Find where the given text appears and provide that cell's center as [X, Y] coordinate. 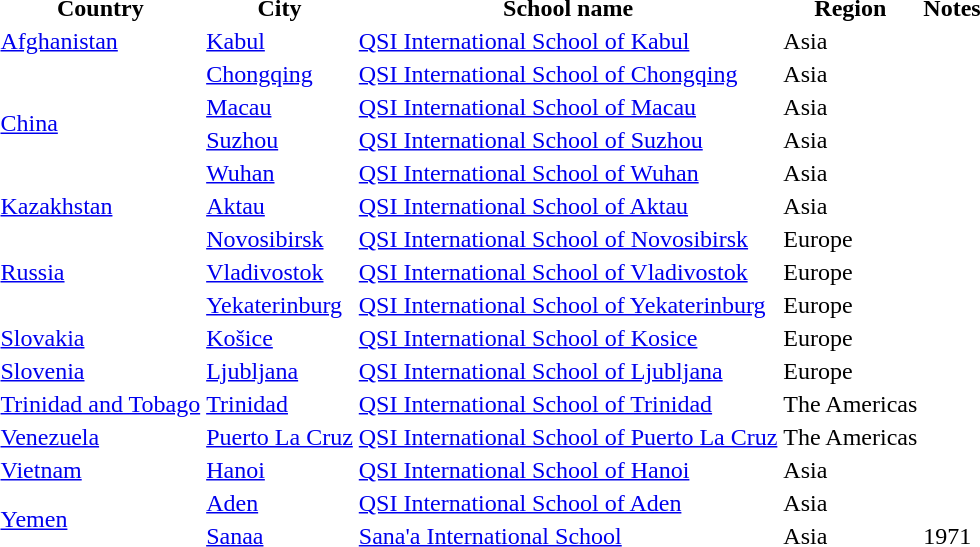
QSI International School of Ljubljana [568, 371]
Yekaterinburg [280, 305]
QSI International School of Chongqing [568, 74]
Chongqing [280, 74]
Macau [280, 107]
Kabul [280, 41]
Ljubljana [280, 371]
QSI International School of Novosibirsk [568, 239]
Suzhou [280, 140]
QSI International School of Yekaterinburg [568, 305]
Aktau [280, 206]
QSI International School of Trinidad [568, 404]
QSI International School of Hanoi [568, 470]
QSI International School of Macau [568, 107]
QSI International School of Aden [568, 503]
Hanoi [280, 470]
Puerto La Cruz [280, 437]
Košice [280, 338]
QSI International School of Puerto La Cruz [568, 437]
QSI International School of Kabul [568, 41]
Aden [280, 503]
QSI International School of Wuhan [568, 173]
QSI International School of Aktau [568, 206]
Novosibirsk [280, 239]
QSI International School of Vladivostok [568, 272]
QSI International School of Kosice [568, 338]
Trinidad [280, 404]
QSI International School of Suzhou [568, 140]
Vladivostok [280, 272]
Wuhan [280, 173]
